Locate the cell with the specified text and output its (x, y) center coordinate. 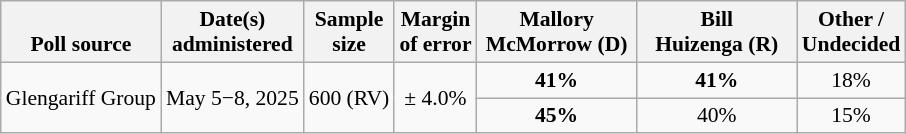
BillHuizenga (R) (717, 32)
40% (717, 116)
15% (851, 116)
Samplesize (350, 32)
MalloryMcMorrow (D) (557, 32)
May 5−8, 2025 (232, 98)
± 4.0% (435, 98)
Date(s)administered (232, 32)
Marginof error (435, 32)
Other /Undecided (851, 32)
600 (RV) (350, 98)
45% (557, 116)
Glengariff Group (81, 98)
Poll source (81, 32)
18% (851, 80)
